Return the [x, y] coordinate for the center point of the cell that contains the specified text.  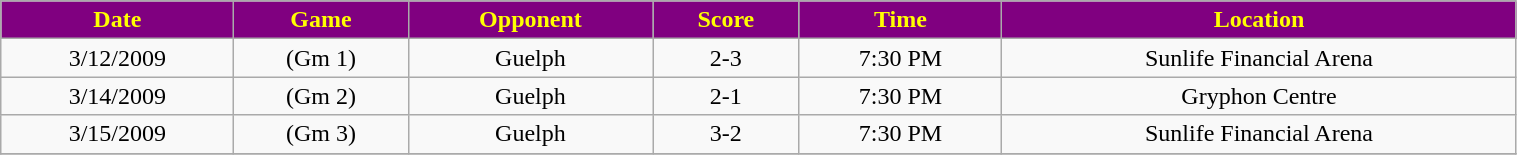
(Gm 1) [321, 58]
Location [1259, 20]
(Gm 2) [321, 96]
3/15/2009 [118, 134]
Opponent [530, 20]
3/12/2009 [118, 58]
Time [900, 20]
3/14/2009 [118, 96]
Date [118, 20]
Score [726, 20]
Game [321, 20]
2-1 [726, 96]
Gryphon Centre [1259, 96]
3-2 [726, 134]
2-3 [726, 58]
(Gm 3) [321, 134]
